Provide the (x, y) coordinate of the cell's center where the given text is located.  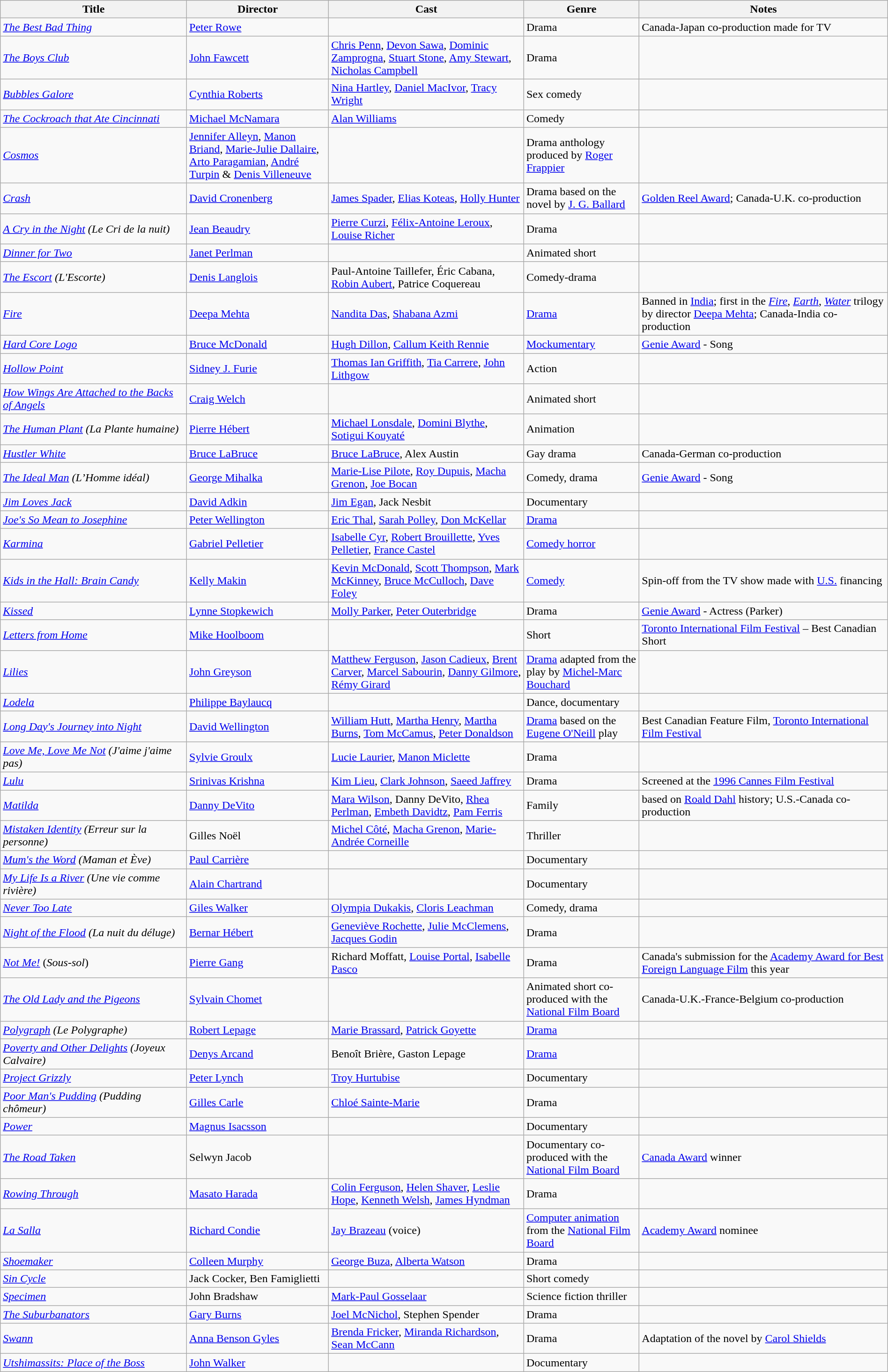
Paul Carrière (258, 860)
Bernar Hébert (258, 932)
Utshimassits: Place of the Boss (94, 1363)
Bruce McDonald (258, 344)
Sidney J. Furie (258, 368)
Eric Thal, Sarah Polley, Don McKellar (426, 520)
Sylvain Chomet (258, 999)
Geneviève Rochette, Julie McClemens, Jacques Godin (426, 932)
The Ideal Man (L’Homme idéal) (94, 477)
Short comedy (581, 1279)
Lulu (94, 781)
William Hutt, Martha Henry, Martha Burns, Tom McCamus, Peter Donaldson (426, 726)
The Cockroach that Ate Cincinnati (94, 118)
Isabelle Cyr, Robert Brouillette, Yves Pelletier, France Castel (426, 544)
Mockumentary (581, 344)
Title (94, 9)
Deepa Mehta (258, 314)
Craig Welch (258, 399)
The Boys Club (94, 58)
Philippe Baylaucq (258, 702)
Denis Langlois (258, 277)
Kids in the Hall: Brain Candy (94, 580)
Jean Beaudry (258, 228)
Mistaken Identity (Erreur sur la personne) (94, 836)
Anna Benson Gyles (258, 1339)
Jack Cocker, Ben Famiglietti (258, 1279)
Peter Wellington (258, 520)
Richard Condie (258, 1230)
Hard Core Logo (94, 344)
Nina Hartley, Daniel MacIvor, Tracy Wright (426, 95)
Not Me! (Sous-sol) (94, 962)
Sin Cycle (94, 1279)
Lucie Laurier, Manon Miclette (426, 756)
Chloé Sainte-Marie (426, 1102)
Denys Arcand (258, 1054)
Brenda Fricker, Miranda Richardson, Sean McCann (426, 1339)
Academy Award nominee (763, 1230)
John Bradshaw (258, 1297)
Pierre Curzi, Félix-Antoine Leroux, Louise Richer (426, 228)
Specimen (94, 1297)
Kelly Makin (258, 580)
Genre (581, 9)
Drama anthology produced by Roger Frappier (581, 155)
Spin-off from the TV show made with U.S. financing (763, 580)
Comedy-drama (581, 277)
Kissed (94, 611)
Hollow Point (94, 368)
Project Grizzly (94, 1078)
Colin Ferguson, Helen Shaver, Leslie Hope, Kenneth Welsh, James Hyndman (426, 1194)
Molly Parker, Peter Outerbridge (426, 611)
Mark-Paul Gosselaar (426, 1297)
Genie Award - Actress (Parker) (763, 611)
Night of the Flood (La nuit du déluge) (94, 932)
Chris Penn, Devon Sawa, Dominic Zamprogna, Stuart Stone, Amy Stewart, Nicholas Campbell (426, 58)
Toronto International Film Festival – Best Canadian Short (763, 635)
Lodela (94, 702)
Power (94, 1126)
Swann (94, 1339)
Benoît Brière, Gaston Lepage (426, 1054)
Animation (581, 430)
The Human Plant (La Plante humaine) (94, 430)
Director (258, 9)
Gilles Noël (258, 836)
Drama adapted from the play by Michel-Marc Bouchard (581, 672)
Cynthia Roberts (258, 95)
Poverty and Other Delights (Joyeux Calvaire) (94, 1054)
Shoemaker (94, 1261)
Jim Egan, Jack Nesbit (426, 502)
Canada Award winner (763, 1157)
Gilles Carle (258, 1102)
John Greyson (258, 672)
Drama based on the Eugene O'Neill play (581, 726)
Lynne Stopkewich (258, 611)
Alan Williams (426, 118)
Michael Lonsdale, Domini Blythe, Sotigui Kouyaté (426, 430)
Banned in India; first in the Fire, Earth, Water trilogy by director Deepa Mehta; Canada-India co-production (763, 314)
Long Day's Journey into Night (94, 726)
David Adkin (258, 502)
Jay Brazeau (voice) (426, 1230)
Colleen Murphy (258, 1261)
The Old Lady and the Pigeons (94, 999)
based on Roald Dahl history; U.S.-Canada co-production (763, 805)
Dinner for Two (94, 253)
Bruce LaBruce (258, 454)
Kevin McDonald, Scott Thompson, Mark McKinney, Bruce McCulloch, Dave Foley (426, 580)
Troy Hurtubise (426, 1078)
Hugh Dillon, Callum Keith Rennie (426, 344)
Peter Rowe (258, 27)
The Road Taken (94, 1157)
Peter Lynch (258, 1078)
Marie-Lise Pilote, Roy Dupuis, Macha Grenon, Joe Bocan (426, 477)
Michael McNamara (258, 118)
Canada's submission for the Academy Award for Best Foreign Language Film this year (763, 962)
James Spader, Elias Koteas, Holly Hunter (426, 198)
Jim Loves Jack (94, 502)
Canada-German co-production (763, 454)
Robert Lepage (258, 1030)
Poor Man's Pudding (Pudding chômeur) (94, 1102)
Letters from Home (94, 635)
George Buza, Alberta Watson (426, 1261)
Computer animation from the National Film Board (581, 1230)
Joel McNichol, Stephen Spender (426, 1314)
Pierre Hébert (258, 430)
Science fiction thriller (581, 1297)
Adaptation of the novel by Carol Shields (763, 1339)
Golden Reel Award; Canada-U.K. co-production (763, 198)
Pierre Gang (258, 962)
Short (581, 635)
Janet Perlman (258, 253)
Bruce LaBruce, Alex Austin (426, 454)
Crash (94, 198)
Mum's the Word (Maman et Ève) (94, 860)
Family (581, 805)
David Wellington (258, 726)
Documentary co-produced with the National Film Board (581, 1157)
Selwyn Jacob (258, 1157)
Srinivas Krishna (258, 781)
Thriller (581, 836)
Karmina (94, 544)
Jennifer Alleyn, Manon Briand, Marie-Julie Dallaire, Arto Paragamian, André Turpin & Denis Villeneuve (258, 155)
Best Canadian Feature Film, Toronto International Film Festival (763, 726)
Mara Wilson, Danny DeVito, Rhea Perlman, Embeth Davidtz, Pam Ferris (426, 805)
Richard Moffatt, Louise Portal, Isabelle Pasco (426, 962)
Olympia Dukakis, Cloris Leachman (426, 908)
My Life Is a River (Une vie comme rivière) (94, 884)
Cast (426, 9)
Joe's So Mean to Josephine (94, 520)
The Suburbanators (94, 1314)
Love Me, Love Me Not (J'aime j'aime pas) (94, 756)
Fire (94, 314)
John Fawcett (258, 58)
Michel Côté, Macha Grenon, Marie-Andrée Corneille (426, 836)
Hustler White (94, 454)
Danny DeVito (258, 805)
Paul-Antoine Taillefer, Éric Cabana, Robin Aubert, Patrice Coquereau (426, 277)
Animated short co-produced with the National Film Board (581, 999)
Giles Walker (258, 908)
Polygraph (Le Polygraphe) (94, 1030)
Matilda (94, 805)
Nandita Das, Shabana Azmi (426, 314)
The Best Bad Thing (94, 27)
Canada-Japan co-production made for TV (763, 27)
Drama based on the novel by J. G. Ballard (581, 198)
Screened at the 1996 Cannes Film Festival (763, 781)
Marie Brassard, Patrick Goyette (426, 1030)
Comedy horror (581, 544)
The Escort (L'Escorte) (94, 277)
David Cronenberg (258, 198)
Never Too Late (94, 908)
Masato Harada (258, 1194)
La Salla (94, 1230)
How Wings Are Attached to the Backs of Angels (94, 399)
Sex comedy (581, 95)
Canada-U.K.-France-Belgium co-production (763, 999)
Bubbles Galore (94, 95)
Magnus Isacsson (258, 1126)
Sylvie Groulx (258, 756)
A Cry in the Night (Le Cri de la nuit) (94, 228)
Action (581, 368)
Kim Lieu, Clark Johnson, Saeed Jaffrey (426, 781)
Dance, documentary (581, 702)
Alain Chartrand (258, 884)
John Walker (258, 1363)
Gay drama (581, 454)
Rowing Through (94, 1194)
Mike Hoolboom (258, 635)
Cosmos (94, 155)
Gary Burns (258, 1314)
Lilies (94, 672)
Matthew Ferguson, Jason Cadieux, Brent Carver, Marcel Sabourin, Danny Gilmore, Rémy Girard (426, 672)
Gabriel Pelletier (258, 544)
Notes (763, 9)
Thomas Ian Griffith, Tia Carrere, John Lithgow (426, 368)
George Mihalka (258, 477)
